Find where the given text appears and provide that cell's center as [X, Y] coordinate. 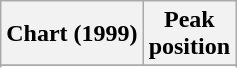
Peakposition [189, 34]
Chart (1999) [72, 34]
